Detect which cell encompasses the target text, then output its [x, y] center coordinate. 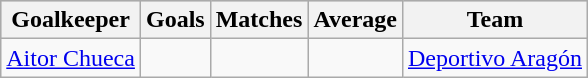
Matches [259, 20]
Goalkeeper [71, 20]
Team [494, 20]
Aitor Chueca [71, 58]
Deportivo Aragón [494, 58]
Goals [175, 20]
Average [356, 20]
